For the text-containing cell, return its midpoint in (X, Y) coordinate format. 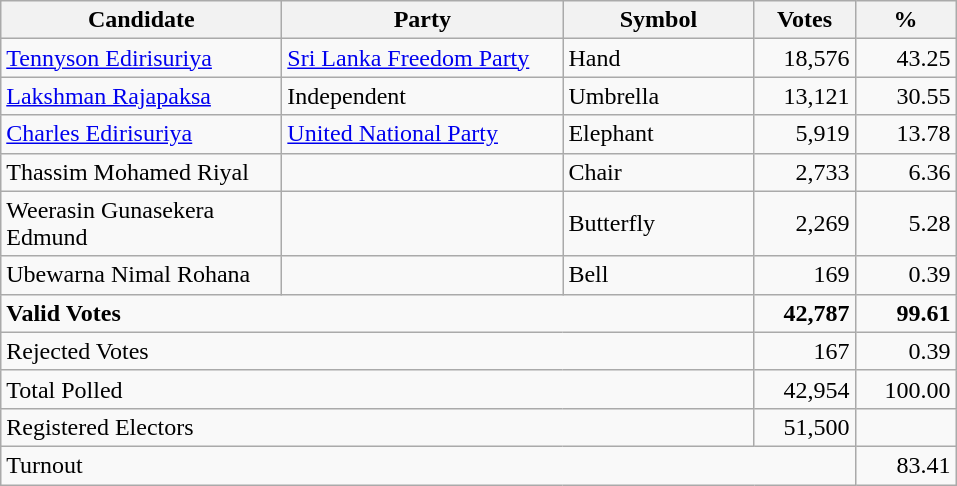
Rejected Votes (378, 351)
43.25 (906, 58)
Turnout (428, 465)
Tennyson Edirisuriya (142, 58)
Lakshman Rajapaksa (142, 96)
2,269 (804, 224)
Thassim Mohamed Riyal (142, 172)
Butterfly (658, 224)
Candidate (142, 20)
Independent (422, 96)
42,954 (804, 389)
13.78 (906, 134)
5.28 (906, 224)
Bell (658, 275)
83.41 (906, 465)
18,576 (804, 58)
Weerasin Gunasekera Edmund (142, 224)
13,121 (804, 96)
Total Polled (378, 389)
167 (804, 351)
Chair (658, 172)
99.61 (906, 313)
Sri Lanka Freedom Party (422, 58)
Party (422, 20)
30.55 (906, 96)
Elephant (658, 134)
Votes (804, 20)
Symbol (658, 20)
2,733 (804, 172)
42,787 (804, 313)
Valid Votes (378, 313)
Umbrella (658, 96)
5,919 (804, 134)
% (906, 20)
United National Party (422, 134)
6.36 (906, 172)
100.00 (906, 389)
Charles Edirisuriya (142, 134)
Registered Electors (378, 427)
169 (804, 275)
Hand (658, 58)
51,500 (804, 427)
Ubewarna Nimal Rohana (142, 275)
